Search for the cell housing the specified text and yield its [X, Y] center coordinate. 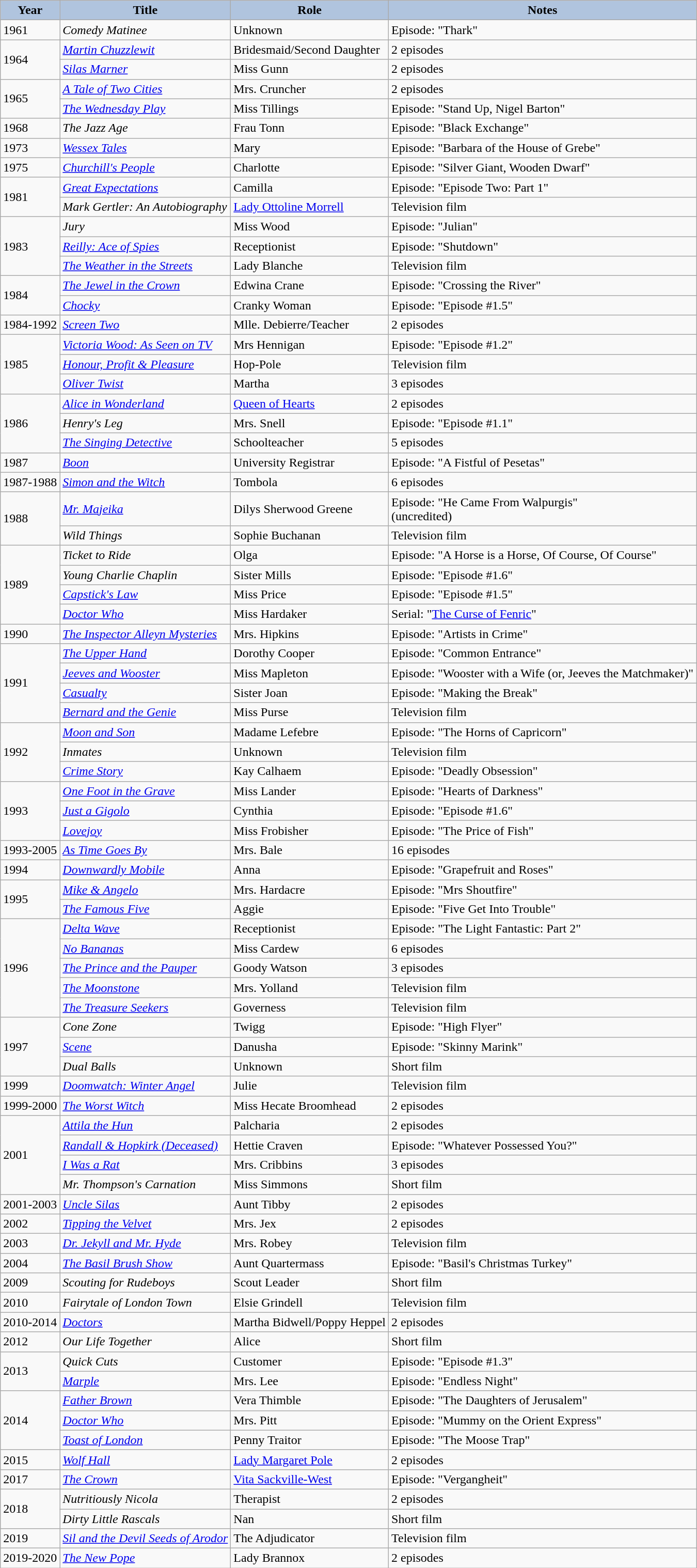
2018 [30, 1509]
Honour, Profit & Pleasure [146, 364]
Episode: "Basil's Christmas Turkey" [543, 1263]
Lady Brannox [310, 1558]
The Upper Hand [146, 654]
Doctors [146, 1322]
2013 [30, 1371]
Aggie [310, 909]
16 episodes [543, 850]
2010-2014 [30, 1322]
Mrs. Cruncher [310, 89]
Screen Two [146, 325]
Customer [310, 1361]
Cranky Woman [310, 305]
Title [146, 10]
Episode: "Wooster with a Wife (or, Jeeves the Matchmaker)" [543, 673]
Jury [146, 226]
Mark Gertler: An Autobiography [146, 207]
Episode: "Endless Night" [543, 1381]
Episode: "The Horns of Capricorn" [543, 732]
The Basil Brush Show [146, 1263]
Moon and Son [146, 732]
Miss Simmons [310, 1184]
Miss Purse [310, 712]
1968 [30, 128]
Reilly: Ace of Spies [146, 246]
Our Life Together [146, 1342]
Cone Zone [146, 1027]
Kay Calhaem [310, 771]
Mary [310, 148]
Mlle. Debierre/Teacher [310, 325]
Marple [146, 1381]
The Jazz Age [146, 128]
Julie [310, 1086]
Mrs. Bale [310, 850]
Young Charlie Chaplin [146, 575]
Wessex Tales [146, 148]
Oliver Twist [146, 384]
Twigg [310, 1027]
Cynthia [310, 811]
Dorothy Cooper [310, 654]
Aunt Tibby [310, 1204]
Uncle Silas [146, 1204]
Mrs. Cribbins [310, 1165]
Miss Tillings [310, 108]
Martha [310, 384]
Martin Chuzzlewit [146, 50]
Episode: "Stand Up, Nigel Barton" [543, 108]
Crime Story [146, 771]
1983 [30, 246]
Episode: "Mummy on the Orient Express" [543, 1420]
Episode: "Episode #1.2" [543, 345]
Miss Hardaker [310, 614]
Wolf Hall [146, 1460]
1996 [30, 968]
The Crown [146, 1479]
Miss Gunn [310, 69]
Mike & Angelo [146, 889]
Miss Frobisher [310, 830]
I Was a Rat [146, 1165]
Casualty [146, 693]
2003 [30, 1244]
Episode: "Julian" [543, 226]
Vita Sackville-West [310, 1479]
Wild Things [146, 535]
1973 [30, 148]
Dirty Little Rascals [146, 1518]
Episode: "Making the Break" [543, 693]
Simon and the Witch [146, 482]
Episode: "Whatever Possessed You?" [543, 1145]
Father Brown [146, 1401]
5 episodes [543, 443]
Sil and the Devil Seeds of Arodor [146, 1539]
Churchill's People [146, 167]
Mr. Thompson's Carnation [146, 1184]
2001-2003 [30, 1204]
Tipping the Velvet [146, 1224]
Just a Gigolo [146, 811]
Edwina Crane [310, 286]
Episode: "The Daughters of Jerusalem" [543, 1401]
2002 [30, 1224]
Randall & Hopkirk (Deceased) [146, 1145]
1987 [30, 462]
The Famous Five [146, 909]
The Moonstone [146, 988]
Episode: "Deadly Obsession" [543, 771]
The Worst Witch [146, 1106]
1999-2000 [30, 1106]
Henry's Leg [146, 423]
1965 [30, 99]
Boon [146, 462]
Episode: "The Light Fantastic: Part 2" [543, 929]
2014 [30, 1420]
Episode: "Thark" [543, 30]
Queen of Hearts [310, 403]
Episode: "Barbara of the House of Grebe" [543, 148]
Miss Mapleton [310, 673]
1995 [30, 899]
Notes [543, 10]
1999 [30, 1086]
Episode: "A Horse is a Horse, Of Course, Of Course" [543, 555]
Episode: "Episode #1.3" [543, 1361]
Episode: "A Fistful of Pesetas" [543, 462]
Olga [310, 555]
Scene [146, 1047]
1994 [30, 870]
1961 [30, 30]
1997 [30, 1047]
Great Expectations [146, 187]
The Treasure Seekers [146, 1007]
Sophie Buchanan [310, 535]
Episode: "Episode #1.1" [543, 423]
2012 [30, 1342]
Mrs. Robey [310, 1244]
Dual Balls [146, 1066]
A Tale of Two Cities [146, 89]
1984 [30, 296]
Schoolteacher [310, 443]
Nutritiously Nicola [146, 1499]
No Bananas [146, 949]
Mr. Majeika [146, 508]
2019 [30, 1539]
Ticket to Ride [146, 555]
Episode: "The Price of Fish" [543, 830]
Penny Traitor [310, 1440]
Camilla [310, 187]
The New Pope [146, 1558]
Mrs. Pitt [310, 1420]
Comedy Matinee [146, 30]
Sister Joan [310, 693]
Martha Bidwell/Poppy Heppel [310, 1322]
Miss Cardew [310, 949]
Elsie Grindell [310, 1302]
Miss Price [310, 595]
Scout Leader [310, 1283]
The Jewel in the Crown [146, 286]
Quick Cuts [146, 1361]
1993-2005 [30, 850]
Silas Marner [146, 69]
Dilys Sherwood Greene [310, 508]
2009 [30, 1283]
Mrs. Lee [310, 1381]
University Registrar [310, 462]
2015 [30, 1460]
Mrs. Hardacre [310, 889]
Miss Lander [310, 791]
Dr. Jekyll and Mr. Hyde [146, 1244]
Serial: "The Curse of Fenric" [543, 614]
Episode: "Five Get Into Trouble" [543, 909]
Episode: "Artists in Crime" [543, 634]
The Wednesday Play [146, 108]
Anna [310, 870]
Alice [310, 1342]
Attila the Hun [146, 1125]
The Adjudicator [310, 1539]
1985 [30, 364]
Therapist [310, 1499]
Episode: "Episode Two: Part 1" [543, 187]
Nan [310, 1518]
Role [310, 10]
Mrs Hennigan [310, 345]
Danusha [310, 1047]
Delta Wave [146, 929]
Miss Hecate Broomhead [310, 1106]
Hop-Pole [310, 364]
Episode: "High Flyer" [543, 1027]
Scouting for Rudeboys [146, 1283]
Episode: "Grapefruit and Roses" [543, 870]
Fairytale of London Town [146, 1302]
Sister Mills [310, 575]
1981 [30, 197]
One Foot in the Grave [146, 791]
Jeeves and Wooster [146, 673]
Lady Blanche [310, 266]
Episode: "Common Entrance" [543, 654]
1964 [30, 59]
Lovejoy [146, 830]
Madame Lefebre [310, 732]
The Weather in the Streets [146, 266]
Bernard and the Genie [146, 712]
Episode: "Black Exchange" [543, 128]
1989 [30, 584]
Governess [310, 1007]
1992 [30, 752]
Downwardly Mobile [146, 870]
The Inspector Alleyn Mysteries [146, 634]
Mrs. Yolland [310, 988]
As Time Goes By [146, 850]
Episode: "Mrs Shoutfire" [543, 889]
1991 [30, 683]
The Singing Detective [146, 443]
Capstick's Law [146, 595]
Mrs. Jex [310, 1224]
The Prince and the Pauper [146, 968]
Episode: "Vergangheit" [543, 1479]
2004 [30, 1263]
Alice in Wonderland [146, 403]
Mrs. Snell [310, 423]
Doomwatch: Winter Angel [146, 1086]
Inmates [146, 752]
Aunt Quartermass [310, 1263]
Lady Ottoline Morrell [310, 207]
Frau Tonn [310, 128]
Bridesmaid/Second Daughter [310, 50]
1986 [30, 423]
Tombola [310, 482]
1975 [30, 167]
2001 [30, 1155]
Vera Thimble [310, 1401]
1984-1992 [30, 325]
2019-2020 [30, 1558]
Episode: "He Came From Walpurgis"(uncredited) [543, 508]
Episode: "Skinny Marink" [543, 1047]
Episode: "Silver Giant, Wooden Dwarf" [543, 167]
Mrs. Hipkins [310, 634]
2017 [30, 1479]
Episode: "Hearts of Darkness" [543, 791]
Lady Margaret Pole [310, 1460]
Chocky [146, 305]
Toast of London [146, 1440]
2010 [30, 1302]
1988 [30, 519]
1993 [30, 811]
Hettie Craven [310, 1145]
1987-1988 [30, 482]
Year [30, 10]
1990 [30, 634]
Goody Watson [310, 968]
Episode: "Shutdown" [543, 246]
Charlotte [310, 167]
Episode: "Crossing the River" [543, 286]
Miss Wood [310, 226]
Episode: "The Moose Trap" [543, 1440]
Victoria Wood: As Seen on TV [146, 345]
Palcharia [310, 1125]
